Capture the cell that displays the provided text and extract its [X, Y] central coordinate. 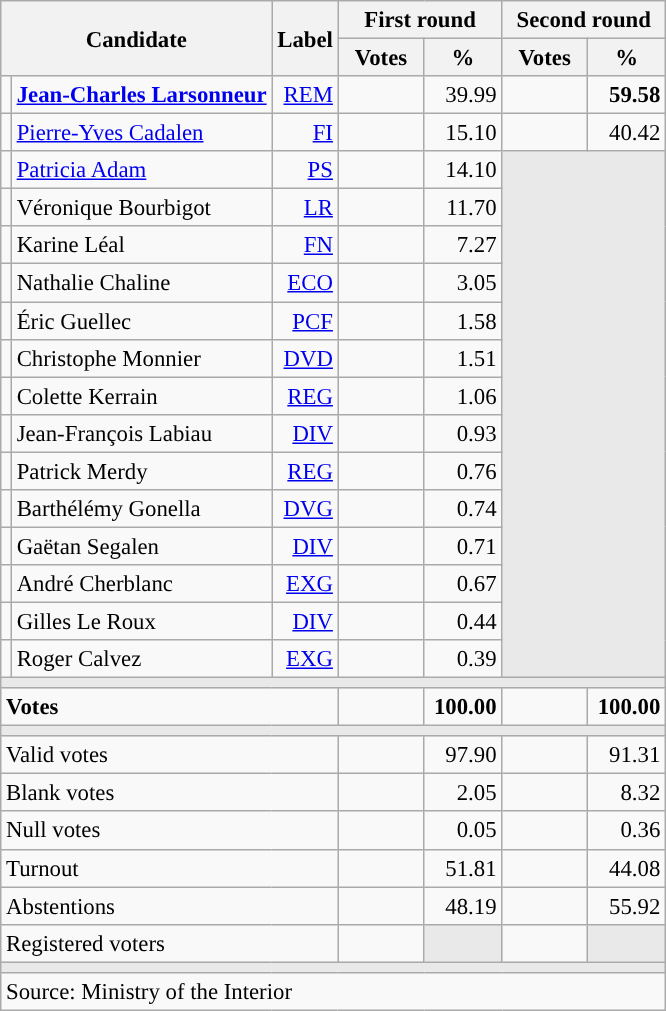
Abstentions [170, 906]
PS [305, 170]
PCF [305, 321]
0.71 [463, 546]
51.81 [463, 868]
0.76 [463, 471]
Gaëtan Segalen [142, 546]
0.44 [463, 621]
ECO [305, 283]
8.32 [626, 793]
Patrick Merdy [142, 471]
15.10 [463, 133]
0.93 [463, 433]
11.70 [463, 208]
André Cherblanc [142, 584]
Véronique Bourbigot [142, 208]
Turnout [170, 868]
Karine Léal [142, 245]
44.08 [626, 868]
DVG [305, 509]
48.19 [463, 906]
59.58 [626, 95]
FN [305, 245]
Éric Guellec [142, 321]
91.31 [626, 755]
39.99 [463, 95]
Jean-Charles Larsonneur [142, 95]
Pierre-Yves Cadalen [142, 133]
REM [305, 95]
Colette Kerrain [142, 396]
1.06 [463, 396]
Null votes [170, 831]
Barthélémy Gonella [142, 509]
0.74 [463, 509]
Label [305, 38]
55.92 [626, 906]
FI [305, 133]
3.05 [463, 283]
Roger Calvez [142, 659]
7.27 [463, 245]
0.36 [626, 831]
Patricia Adam [142, 170]
Valid votes [170, 755]
0.67 [463, 584]
Jean-François Labiau [142, 433]
1.51 [463, 358]
Source: Ministry of the Interior [334, 992]
14.10 [463, 170]
40.42 [626, 133]
0.05 [463, 831]
97.90 [463, 755]
Registered voters [170, 943]
DVD [305, 358]
Nathalie Chaline [142, 283]
1.58 [463, 321]
Candidate [136, 38]
Gilles Le Roux [142, 621]
LR [305, 208]
Blank votes [170, 793]
Christophe Monnier [142, 358]
Second round [584, 20]
First round [420, 20]
2.05 [463, 793]
0.39 [463, 659]
